Find where the given text appears and provide that cell's center as [X, Y] coordinate. 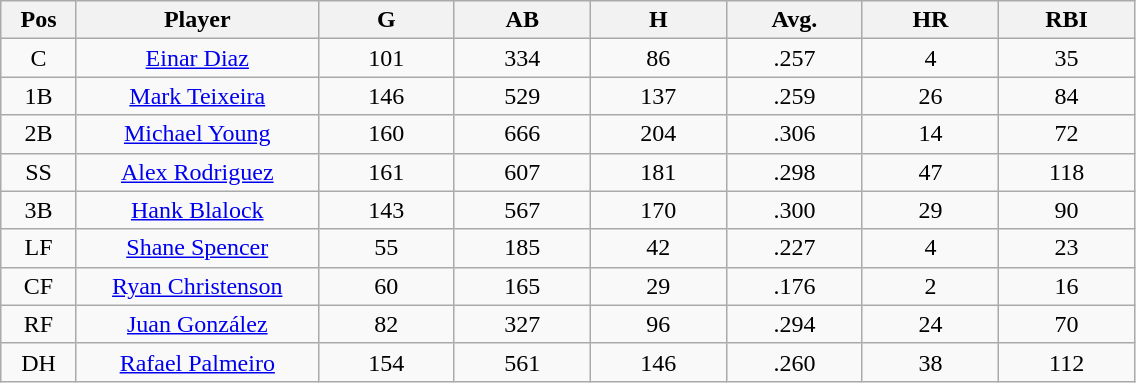
.300 [794, 210]
334 [522, 58]
529 [522, 96]
38 [930, 362]
G [386, 20]
Alex Rodriguez [197, 172]
16 [1066, 286]
SS [39, 172]
181 [658, 172]
70 [1066, 324]
154 [386, 362]
86 [658, 58]
C [39, 58]
.306 [794, 134]
101 [386, 58]
14 [930, 134]
170 [658, 210]
35 [1066, 58]
82 [386, 324]
47 [930, 172]
.257 [794, 58]
CF [39, 286]
.294 [794, 324]
Michael Young [197, 134]
84 [1066, 96]
Avg. [794, 20]
DH [39, 362]
HR [930, 20]
185 [522, 248]
.259 [794, 96]
.298 [794, 172]
Rafael Palmeiro [197, 362]
137 [658, 96]
327 [522, 324]
RBI [1066, 20]
Pos [39, 20]
42 [658, 248]
.227 [794, 248]
Player [197, 20]
2B [39, 134]
LF [39, 248]
H [658, 20]
.176 [794, 286]
55 [386, 248]
AB [522, 20]
3B [39, 210]
160 [386, 134]
607 [522, 172]
Ryan Christenson [197, 286]
204 [658, 134]
23 [1066, 248]
561 [522, 362]
RF [39, 324]
90 [1066, 210]
96 [658, 324]
Juan González [197, 324]
.260 [794, 362]
72 [1066, 134]
60 [386, 286]
Mark Teixeira [197, 96]
118 [1066, 172]
161 [386, 172]
Einar Diaz [197, 58]
1B [39, 96]
Hank Blalock [197, 210]
567 [522, 210]
24 [930, 324]
Shane Spencer [197, 248]
165 [522, 286]
143 [386, 210]
112 [1066, 362]
26 [930, 96]
666 [522, 134]
2 [930, 286]
